Find where the given text appears and provide that cell's center as (x, y) coordinate. 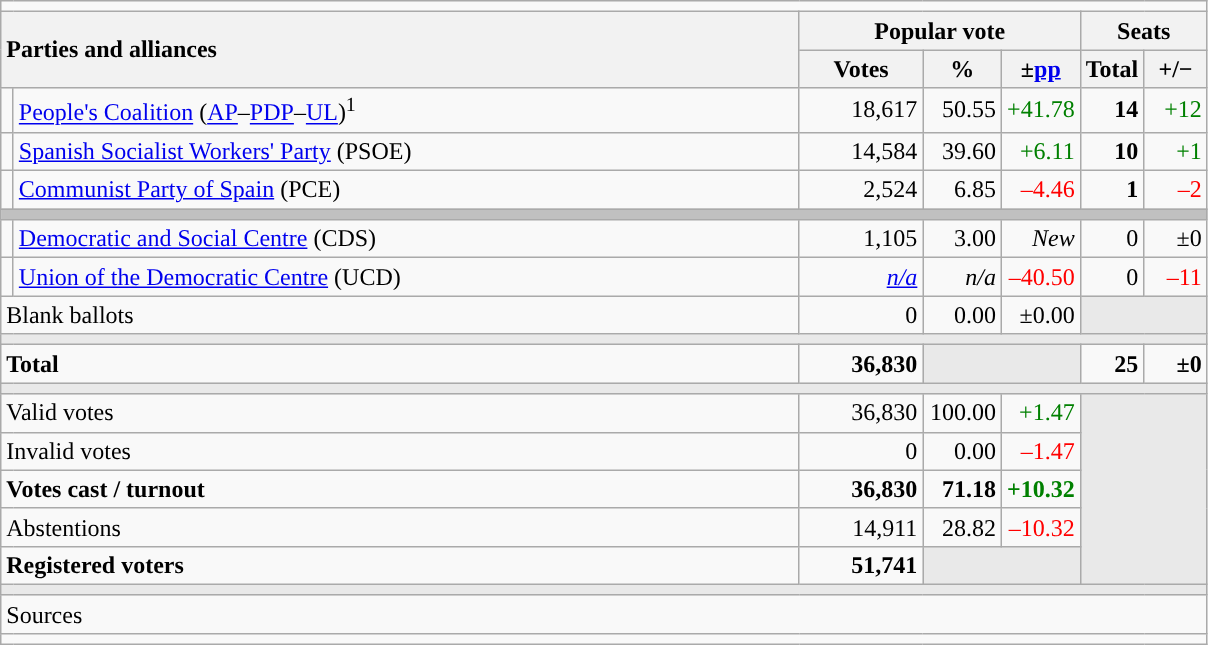
14,911 (861, 527)
51,741 (861, 565)
People's Coalition (AP–PDP–UL)1 (406, 110)
+/− (1176, 69)
New (1040, 239)
–10.32 (1040, 527)
–11 (1176, 277)
14,584 (861, 151)
+41.78 (1040, 110)
Seats (1144, 31)
–2 (1176, 190)
10 (1112, 151)
Invalid votes (400, 451)
Popular vote (940, 31)
% (962, 69)
39.60 (962, 151)
1 (1112, 190)
14 (1112, 110)
3.00 (962, 239)
28.82 (962, 527)
Blank ballots (400, 315)
25 (1112, 364)
Valid votes (400, 413)
+1 (1176, 151)
100.00 (962, 413)
6.85 (962, 190)
±0.00 (1040, 315)
+1.47 (1040, 413)
2,524 (861, 190)
+12 (1176, 110)
Sources (604, 614)
Registered voters (400, 565)
+6.11 (1040, 151)
Spanish Socialist Workers' Party (PSOE) (406, 151)
Communist Party of Spain (PCE) (406, 190)
71.18 (962, 489)
Abstentions (400, 527)
18,617 (861, 110)
–1.47 (1040, 451)
Parties and alliances (400, 50)
–4.46 (1040, 190)
–40.50 (1040, 277)
Union of the Democratic Centre (UCD) (406, 277)
+10.32 (1040, 489)
1,105 (861, 239)
Votes (861, 69)
Democratic and Social Centre (CDS) (406, 239)
50.55 (962, 110)
±pp (1040, 69)
Votes cast / turnout (400, 489)
